Output the [x, y] coordinate of the center of the cell containing the given text.  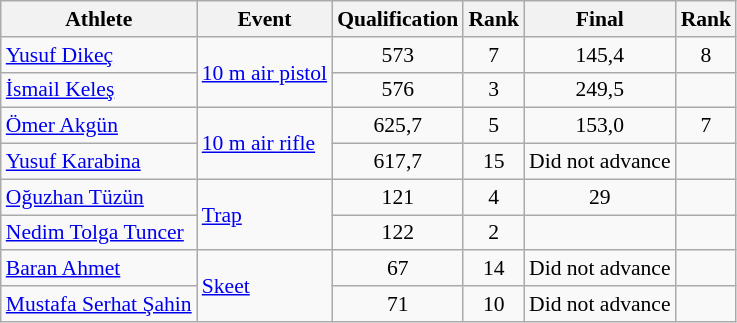
625,7 [398, 126]
71 [398, 304]
14 [494, 269]
Trap [264, 214]
Qualification [398, 19]
10 [494, 304]
617,7 [398, 162]
Yusuf Dikeç [99, 55]
15 [494, 162]
10 m air rifle [264, 144]
Yusuf Karabina [99, 162]
Ömer Akgün [99, 126]
Nedim Tolga Tuncer [99, 233]
29 [600, 197]
Athlete [99, 19]
67 [398, 269]
576 [398, 90]
145,4 [600, 55]
4 [494, 197]
Final [600, 19]
İsmail Keleş [99, 90]
121 [398, 197]
3 [494, 90]
10 m air pistol [264, 72]
Oğuzhan Tüzün [99, 197]
Skeet [264, 286]
249,5 [600, 90]
5 [494, 126]
Event [264, 19]
2 [494, 233]
Baran Ahmet [99, 269]
Mustafa Serhat Şahin [99, 304]
122 [398, 233]
8 [706, 55]
573 [398, 55]
153,0 [600, 126]
